Capture the cell that displays the provided text and extract its (X, Y) central coordinate. 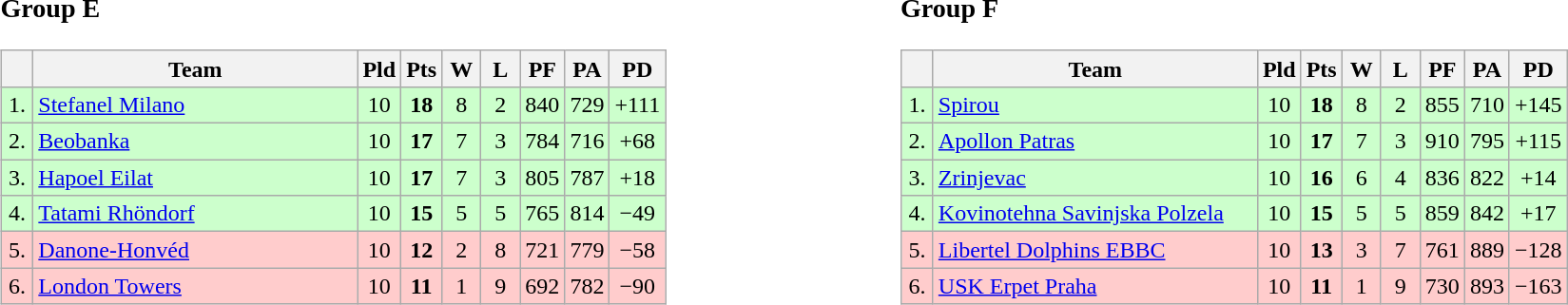
795 (1487, 142)
729 (588, 105)
Danone-Honvéd (196, 250)
USK Erpet Praha (1095, 286)
+68 (637, 142)
716 (588, 142)
+145 (1539, 105)
721 (542, 250)
−49 (637, 214)
787 (588, 178)
Libertel Dolphins EBBC (1095, 250)
710 (1487, 105)
16 (1322, 178)
−128 (1539, 250)
840 (542, 105)
784 (542, 142)
+14 (1539, 178)
782 (588, 286)
Apollon Patras (1095, 142)
+18 (637, 178)
Beobanka (196, 142)
Tatami Rhöndorf (196, 214)
−58 (637, 250)
814 (588, 214)
692 (542, 286)
805 (542, 178)
4 (1400, 178)
Zrinjevac (1095, 178)
730 (1442, 286)
822 (1487, 178)
6 (1362, 178)
−163 (1539, 286)
910 (1442, 142)
Spirou (1095, 105)
765 (542, 214)
893 (1487, 286)
+111 (637, 105)
−90 (637, 286)
Hapoel Eilat (196, 178)
761 (1442, 250)
836 (1442, 178)
12 (422, 250)
+17 (1539, 214)
842 (1487, 214)
855 (1442, 105)
889 (1487, 250)
13 (1322, 250)
Kovinotehna Savinjska Polzela (1095, 214)
London Towers (196, 286)
Stefanel Milano (196, 105)
859 (1442, 214)
+115 (1539, 142)
779 (588, 250)
